Determine the (x, y) coordinate at the center of the cell enclosing the given text.  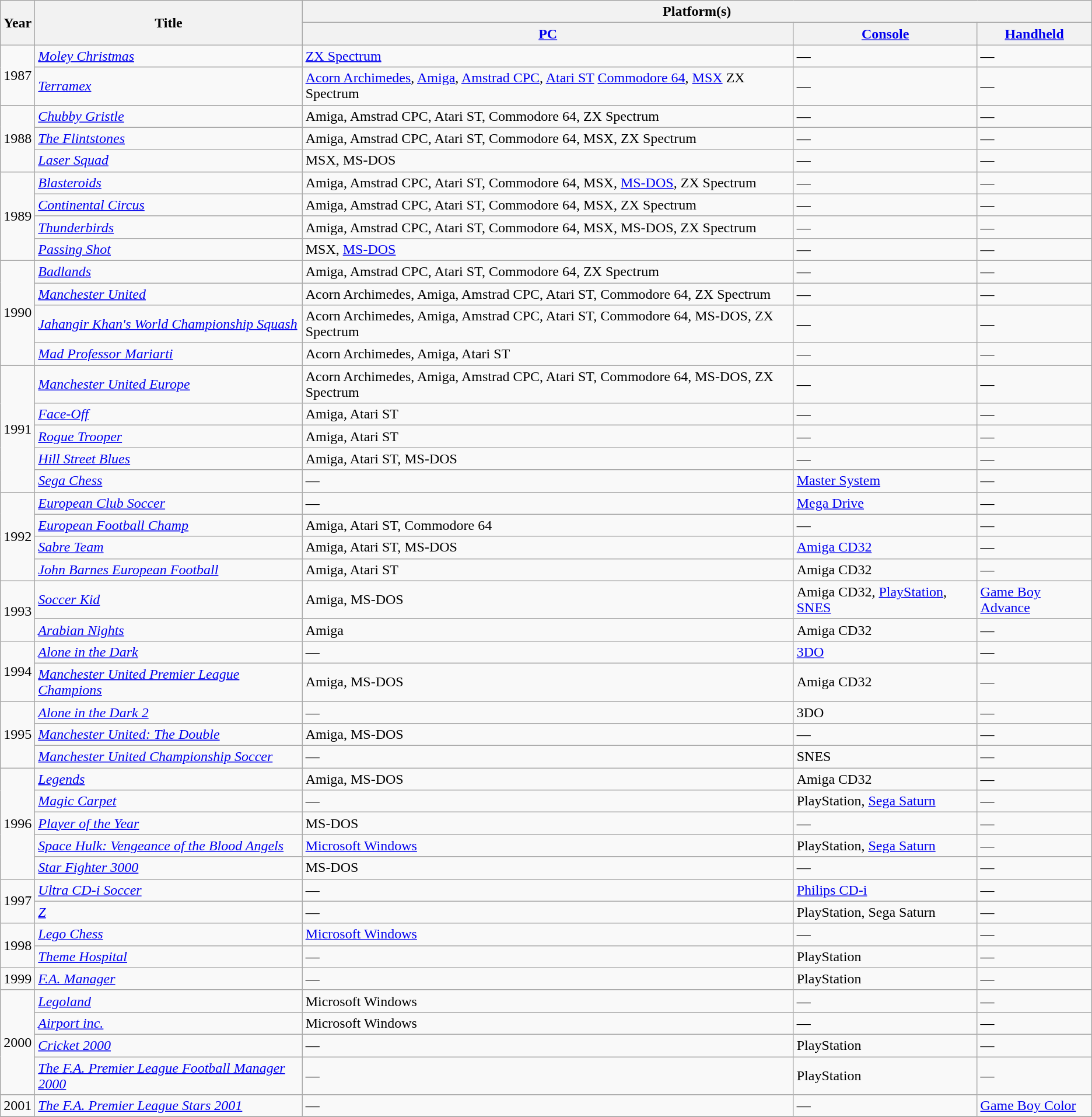
Legoland (169, 1001)
Platform(s) (696, 12)
Acorn Archimedes, Amiga, Atari ST (548, 354)
Year (17, 23)
European Football Champ (169, 525)
Manchester United: The Double (169, 735)
Moley Christmas (169, 56)
Handheld (1034, 34)
Amiga CD32, PlayStation, SNES (885, 600)
Ultra CD-i Soccer (169, 890)
Rogue Trooper (169, 437)
Thunderbirds (169, 227)
1996 (17, 823)
Continental Circus (169, 205)
Amiga (548, 630)
Soccer Kid (169, 600)
Hill Street Blues (169, 459)
1998 (17, 945)
Amiga, Atari ST, Commodore 64 (548, 525)
2000 (17, 1042)
Space Hulk: Vengeance of the Blood Angels (169, 846)
European Club Soccer (169, 503)
Chubby Gristle (169, 116)
ZX Spectrum (548, 56)
Manchester United Championship Soccer (169, 757)
Manchester United (169, 294)
1992 (17, 536)
Philips CD-i (885, 890)
Manchester United Premier League Champions (169, 682)
1988 (17, 138)
The Flintstones (169, 138)
1997 (17, 901)
1995 (17, 735)
Acorn Archimedes, Amiga, Amstrad CPC, Atari ST Commodore 64, MSX ZX Spectrum (548, 86)
Legends (169, 779)
Sega Chess (169, 481)
Arabian Nights (169, 630)
Theme Hospital (169, 957)
1987 (17, 75)
Title (169, 23)
Star Fighter 3000 (169, 868)
Game Boy Advance (1034, 600)
1993 (17, 610)
Alone in the Dark 2 (169, 713)
Terramex (169, 86)
John Barnes European Football (169, 570)
PC (548, 34)
Acorn Archimedes, Amiga, Amstrad CPC, Atari ST, Commodore 64, ZX Spectrum (548, 294)
Face-Off (169, 414)
Manchester United Europe (169, 384)
Alone in the Dark (169, 652)
The F.A. Premier League Stars 2001 (169, 1106)
The F.A. Premier League Football Manager 2000 (169, 1075)
Blasteroids (169, 183)
1999 (17, 979)
Z (169, 912)
Console (885, 34)
Player of the Year (169, 823)
Laser Squad (169, 160)
Mad Professor Mariarti (169, 354)
Game Boy Color (1034, 1106)
2001 (17, 1106)
Master System (885, 481)
Passing Shot (169, 249)
Jahangir Khan's World Championship Squash (169, 324)
Cricket 2000 (169, 1045)
1990 (17, 313)
SNES (885, 757)
Lego Chess (169, 934)
F.A. Manager (169, 979)
Badlands (169, 271)
Sabre Team (169, 547)
Mega Drive (885, 503)
1994 (17, 671)
1989 (17, 216)
Airport inc. (169, 1023)
Magic Carpet (169, 801)
1991 (17, 428)
